Search for the cell housing the specified text and yield its [X, Y] center coordinate. 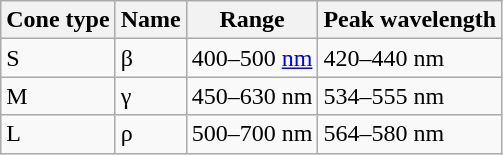
534–555 nm [410, 96]
450–630 nm [252, 96]
Range [252, 20]
Name [150, 20]
M [58, 96]
L [58, 134]
400–500 nm [252, 58]
500–700 nm [252, 134]
564–580 nm [410, 134]
γ [150, 96]
420–440 nm [410, 58]
Cone type [58, 20]
S [58, 58]
Peak wavelength [410, 20]
β [150, 58]
ρ [150, 134]
